Extract the (X, Y) coordinate from the center of the cell holding the provided text.  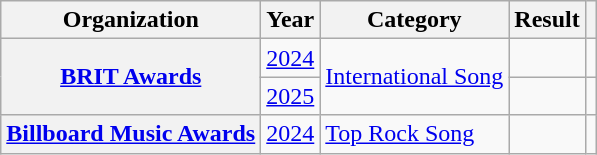
Organization (131, 20)
2025 (290, 96)
Result (547, 20)
Billboard Music Awards (131, 134)
Top Rock Song (414, 134)
BRIT Awards (131, 77)
Category (414, 20)
Year (290, 20)
International Song (414, 77)
